Return [x, y] of the center of cell containing provided text 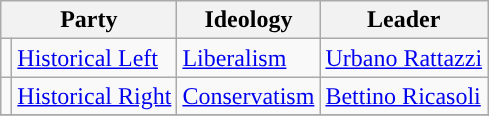
Leader [404, 20]
Bettino Ricasoli [404, 96]
Historical Left [94, 58]
Ideology [248, 20]
Liberalism [248, 58]
Conservatism [248, 96]
Party [89, 20]
Urbano Rattazzi [404, 58]
Historical Right [94, 96]
